Search for the cell housing the specified text and yield its [X, Y] center coordinate. 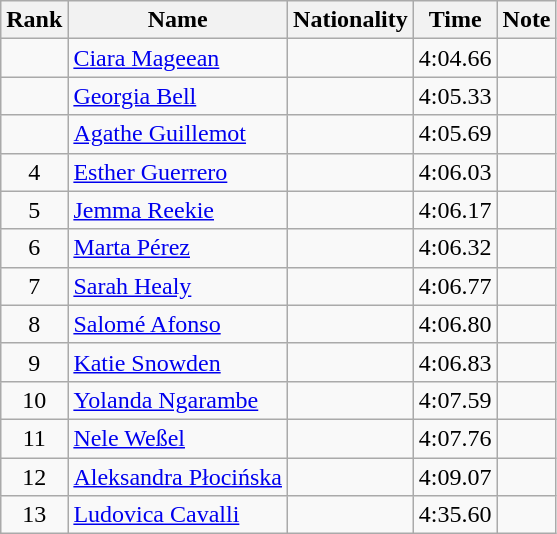
10 [34, 400]
9 [34, 362]
Katie Snowden [178, 362]
Yolanda Ngarambe [178, 400]
4:06.77 [455, 286]
Esther Guerrero [178, 172]
Name [178, 20]
Agathe Guillemot [178, 134]
Marta Pérez [178, 248]
4 [34, 172]
13 [34, 515]
Aleksandra Płocińska [178, 477]
4:35.60 [455, 515]
4:06.80 [455, 324]
7 [34, 286]
4:06.17 [455, 210]
4:07.76 [455, 438]
5 [34, 210]
Ciara Mageean [178, 58]
Nele Weßel [178, 438]
Georgia Bell [178, 96]
4:06.03 [455, 172]
Nationality [351, 20]
Sarah Healy [178, 286]
4:05.69 [455, 134]
11 [34, 438]
4:09.07 [455, 477]
4:05.33 [455, 96]
Rank [34, 20]
Time [455, 20]
4:06.83 [455, 362]
4:04.66 [455, 58]
Jemma Reekie [178, 210]
Salomé Afonso [178, 324]
4:07.59 [455, 400]
4:06.32 [455, 248]
6 [34, 248]
Note [526, 20]
12 [34, 477]
Ludovica Cavalli [178, 515]
8 [34, 324]
